Determine the [x, y] coordinate at the center of the cell enclosing the given text.  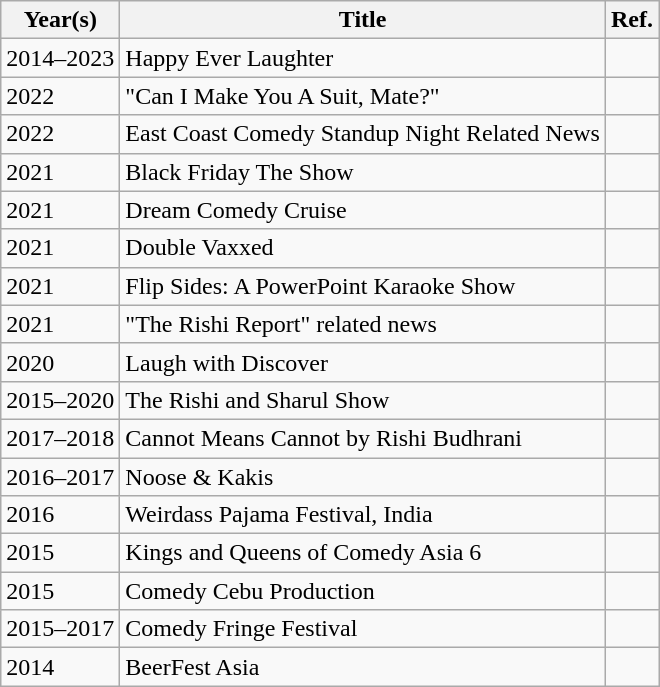
Laugh with Discover [363, 362]
Double Vaxxed [363, 248]
Happy Ever Laughter [363, 58]
2017–2018 [60, 438]
Weirdass Pajama Festival, India [363, 515]
2014 [60, 667]
East Coast Comedy Standup Night Related News [363, 134]
Dream Comedy Cruise [363, 210]
Noose & Kakis [363, 477]
BeerFest Asia [363, 667]
Black Friday The Show [363, 172]
Kings and Queens of Comedy Asia 6 [363, 553]
Cannot Means Cannot by Rishi Budhrani [363, 438]
Comedy Fringe Festival [363, 629]
2014–2023 [60, 58]
2015–2020 [60, 400]
"Can I Make You A Suit, Mate?" [363, 96]
2016 [60, 515]
2020 [60, 362]
Year(s) [60, 20]
Comedy Cebu Production [363, 591]
The Rishi and Sharul Show [363, 400]
2015–2017 [60, 629]
Title [363, 20]
Flip Sides: A PowerPoint Karaoke Show [363, 286]
"The Rishi Report" related news [363, 324]
2016–2017 [60, 477]
Ref. [632, 20]
